Pinpoint the cell where the given text exists, returning its [x, y] midpoint coordinate. 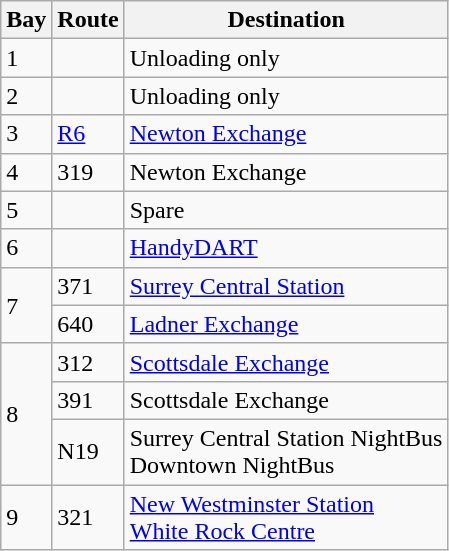
8 [26, 414]
321 [88, 516]
1 [26, 58]
Spare [286, 210]
Surrey Central Station NightBusDowntown NightBus [286, 452]
319 [88, 172]
HandyDART [286, 248]
Bay [26, 20]
R6 [88, 134]
7 [26, 305]
Ladner Exchange [286, 324]
N19 [88, 452]
Surrey Central Station [286, 286]
New Westminster StationWhite Rock Centre [286, 516]
312 [88, 362]
391 [88, 400]
6 [26, 248]
Route [88, 20]
3 [26, 134]
9 [26, 516]
Destination [286, 20]
4 [26, 172]
2 [26, 96]
5 [26, 210]
640 [88, 324]
371 [88, 286]
